Detect which cell encompasses the target text, then output its [x, y] center coordinate. 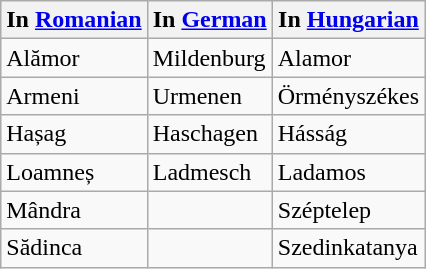
Hásság [348, 134]
Ladmesch [210, 172]
Széptelep [348, 210]
Armeni [74, 96]
Örményszékes [348, 96]
Mândra [74, 210]
Alamor [348, 58]
In Romanian [74, 20]
Mildenburg [210, 58]
Alămor [74, 58]
Hașag [74, 134]
Haschagen [210, 134]
Szedinkatanya [348, 248]
Loamneș [74, 172]
Sădinca [74, 248]
In Hungarian [348, 20]
In German [210, 20]
Ladamos [348, 172]
Urmenen [210, 96]
